Detect which cell encompasses the target text, then output its [x, y] center coordinate. 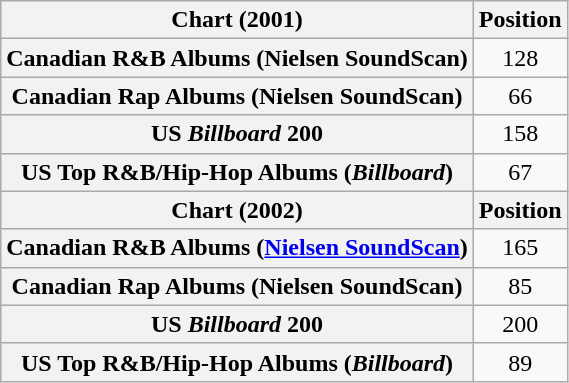
67 [520, 172]
128 [520, 58]
165 [520, 248]
200 [520, 324]
158 [520, 134]
Chart (2002) [238, 210]
66 [520, 96]
89 [520, 362]
Chart (2001) [238, 20]
85 [520, 286]
